Locate the cell with the specified text and output its [x, y] center coordinate. 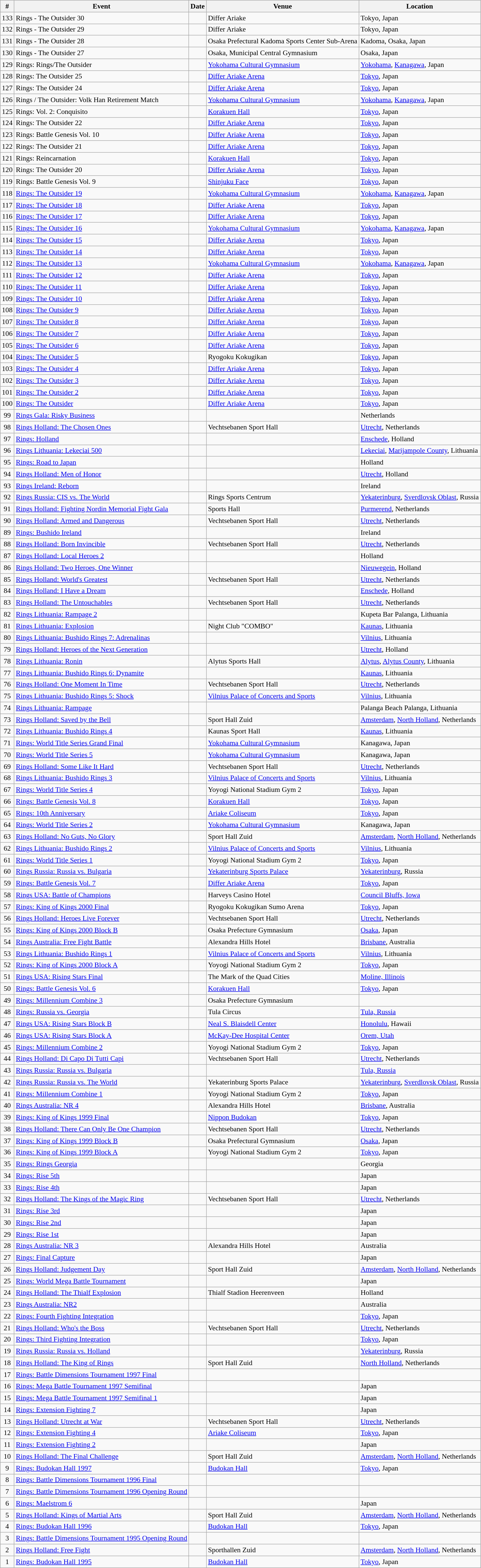
Rings / The Outsider: Volk Han Retirement Match [101, 100]
90 [7, 521]
Rings USA: Rising Stars Final [101, 977]
61 [7, 860]
Rings: The Outsider 5 [101, 357]
58 [7, 895]
Rings: Fourth Fighting Integration [101, 1316]
124 [7, 123]
34 [7, 1176]
129 [7, 65]
Rings: Rise 4th [101, 1187]
Rings Holland: Heroes of the Next Generation [101, 650]
Rings: The Outsider 16 [101, 229]
Rings Russia: Russia vs. Holland [101, 1351]
Rings: Battle Genesis Vol. 7 [101, 883]
Rings Holland: Who's the Boss [101, 1328]
71 [7, 743]
Kadoma, Osaka, Japan [420, 41]
Rings: Final Capture [101, 1258]
Rings: King of Kings 2000 Block B [101, 930]
87 [7, 556]
74 [7, 708]
Rings: The Outsider 13 [101, 264]
Sporthallen Zuid [283, 1550]
127 [7, 88]
35 [7, 1164]
Rings: Rise 2nd [101, 1223]
Rings: The Outsider 18 [101, 205]
95 [7, 463]
42 [7, 1082]
Rings: Holland [101, 439]
122 [7, 147]
7 [7, 1492]
Rings: Battle Genesis Vol. 8 [101, 802]
99 [7, 416]
68 [7, 778]
Rings: King of Kings 1999 Final [101, 1118]
Rings: The Outsider 7 [101, 334]
Rings: Extension Fighting 2 [101, 1445]
45 [7, 1047]
85 [7, 579]
4 [7, 1527]
Rings: Extension Fighting 4 [101, 1433]
33 [7, 1187]
Rings Holland: Saved by the Bell [101, 720]
Rings: Bushido Ireland [101, 533]
Sports Hall [283, 509]
77 [7, 673]
28 [7, 1246]
15 [7, 1398]
Rings Holland: Born Invincible [101, 544]
Osaka Prefectural Gymnasium [283, 1141]
Rings: Budokan Hall 1995 [101, 1562]
18 [7, 1363]
93 [7, 486]
Tula Circus [283, 1012]
26 [7, 1270]
Rings Holland: Some Like It Hard [101, 767]
# [7, 6]
Rings: Millennium Combine 3 [101, 1000]
50 [7, 989]
Rings Lithuania: Bushido Rings 4 [101, 731]
Alytus Sports Hall [283, 661]
131 [7, 41]
Rings Holland: No Guts, No Glory [101, 837]
Rings: Vol. 2: Conquisito [101, 112]
86 [7, 568]
63 [7, 837]
Rings - The Outsider 30 [101, 18]
132 [7, 30]
52 [7, 965]
Rings: Millennium Combine 2 [101, 1047]
Location [420, 6]
32 [7, 1199]
66 [7, 802]
Rings USA: Battle of Champions [101, 895]
24 [7, 1293]
Rings Holland: There Can Only Be One Champion [101, 1129]
92 [7, 497]
55 [7, 930]
McKay-Dee Hospital Center [283, 1035]
125 [7, 112]
84 [7, 591]
59 [7, 883]
Rings: The Outsider 12 [101, 275]
Rings: The Outsider 21 [101, 147]
Rings: The Outsider 8 [101, 322]
111 [7, 275]
70 [7, 755]
Rings: World Title Series 5 [101, 755]
Rings Holland: Fighting Nordin Memorial Fight Gala [101, 509]
Rings - The Outsider 27 [101, 53]
6 [7, 1503]
Rings: Maelstrom 6 [101, 1503]
107 [7, 322]
60 [7, 872]
Rings USA: Rising Stars Block A [101, 1035]
81 [7, 626]
Rings Holland: I Have a Dream [101, 591]
120 [7, 170]
Rings Holland: Di Capo Di Tutti Capi [101, 1059]
83 [7, 603]
27 [7, 1258]
105 [7, 345]
104 [7, 357]
29 [7, 1234]
30 [7, 1223]
14 [7, 1410]
44 [7, 1059]
Rings: King of Kings 2000 Block A [101, 965]
Rings: Rise 1st [101, 1234]
Purmerend, Netherlands [420, 509]
22 [7, 1316]
76 [7, 685]
Rings Holland: Two Heroes, One Winner [101, 568]
Rings: Battle Genesis Vol. 10 [101, 135]
Rings: Battle Dimensions Tournament 1995 Opening Round [101, 1538]
25 [7, 1281]
126 [7, 100]
Rings: Rings Georgia [101, 1164]
Rings: World Title Series 2 [101, 825]
67 [7, 790]
94 [7, 474]
Rings Lithuania: Bushido Rings 2 [101, 848]
116 [7, 217]
Rings: The Outsider 15 [101, 240]
Rings: Reincarnation [101, 158]
Rings Australia: NR 3 [101, 1246]
Rings: Millennium Combine 1 [101, 1094]
Nippon Budokan [283, 1118]
Rings: Battle Dimensions Tournament 1996 Opening Round [101, 1492]
Rings: The Outsider 9 [101, 310]
Rings Lithuania: Rampage [101, 708]
39 [7, 1118]
11 [7, 1445]
117 [7, 205]
Rings Holland: The Chosen Ones [101, 427]
Rings: The Outsider 24 [101, 88]
73 [7, 720]
38 [7, 1129]
51 [7, 977]
101 [7, 392]
Rings: The Outsider 3 [101, 381]
Alytus, Alytus County, Lithuania [420, 661]
Netherlands [420, 416]
Night Club "COMBO" [283, 626]
Moline, Illinois [420, 977]
Shinjuku Face [283, 182]
110 [7, 287]
Venue [283, 6]
108 [7, 310]
Rings: Mega Battle Tournament 1997 Semifinal [101, 1386]
Rings: The Outsider 19 [101, 193]
Rings: The Outsider 11 [101, 287]
Rings: Mega Battle Tournament 1997 Semifinal 1 [101, 1398]
Rings Russia: CIS vs. The World [101, 497]
Rings: Road to Japan [101, 463]
Rings: The Outsider 14 [101, 252]
36 [7, 1152]
Osaka, Municipal Central Gymnasium [283, 53]
Rings - The Outsider 29 [101, 30]
103 [7, 369]
48 [7, 1012]
Rings: King of Kings 2000 Final [101, 907]
80 [7, 638]
119 [7, 182]
Harveys Casino Hotel [283, 895]
Rings: 10th Anniversary [101, 813]
31 [7, 1211]
Rings Russia: Russia vs. The World [101, 1082]
Palanga Beach Palanga, Lithuania [420, 708]
Rings Holland: The Untouchables [101, 603]
Kupeta Bar Palanga, Lithuania [420, 615]
78 [7, 661]
Rings: Battle Dimensions Tournament 1996 Final [101, 1480]
Rings: The Outsider 6 [101, 345]
41 [7, 1094]
Rings: The Outsider 4 [101, 369]
115 [7, 229]
Rings - The Outsider 28 [101, 41]
Rings: The Outsider 17 [101, 217]
82 [7, 615]
72 [7, 731]
Honolulu, Hawaii [420, 1024]
Rings: The Outsider 22 [101, 123]
Rings: The Outsider [101, 404]
Rings: Budokan Hall 1996 [101, 1527]
Rings Holland: The Kings of the Magic Ring [101, 1199]
46 [7, 1035]
Orem, Utah [420, 1035]
Rings Holland: One Moment In Time [101, 685]
Kaunas Sport Hall [283, 731]
Lekeciai, Marijampole County, Lithuania [420, 451]
57 [7, 907]
The Mark of the Quad Cities [283, 977]
Ryogoku Kokugikan Sumo Arena [283, 907]
121 [7, 158]
Rings: World Title Series Grand Final [101, 743]
Thialf Stadion Heerenveen [283, 1293]
91 [7, 509]
Rings: The Outsider 10 [101, 299]
Osaka Prefectural Kadoma Sports Center Sub-Arena [283, 41]
98 [7, 427]
Rings Lithuania: Ronin [101, 661]
12 [7, 1433]
Council Bluffs, Iowa [420, 895]
Rings: Battle Dimensions Tournament 1997 Final [101, 1375]
Rings Ireland: Reborn [101, 486]
75 [7, 696]
Rings Holland: Local Heroes 2 [101, 556]
Rings Lithuania: Bushido Rings 1 [101, 954]
Rings: Budokan Hall 1997 [101, 1468]
Rings: World Title Series 4 [101, 790]
23 [7, 1305]
Rings: The Outsider 20 [101, 170]
Rings: Extension Fighting 7 [101, 1410]
8 [7, 1480]
Rings: Battle Genesis Vol. 6 [101, 989]
Neal S. Blaisdell Center [283, 1024]
17 [7, 1375]
19 [7, 1351]
113 [7, 252]
Rings: The Outsider 2 [101, 392]
37 [7, 1141]
Rings Lithuania: Bushido Rings 3 [101, 778]
Rings: King of Kings 1999 Block B [101, 1141]
Ryogoku Kokugikan [283, 357]
Rings: Battle Genesis Vol. 9 [101, 182]
Date [198, 6]
20 [7, 1339]
Rings Holland: Armed and Dangerous [101, 521]
69 [7, 767]
Rings Holland: Utrecht at War [101, 1422]
79 [7, 650]
96 [7, 451]
118 [7, 193]
114 [7, 240]
88 [7, 544]
Rings: World Title Series 1 [101, 860]
16 [7, 1386]
133 [7, 18]
Rings Holland: The King of Rings [101, 1363]
5 [7, 1515]
Rings Lithuania: Bushido Rings 6: Dynamite [101, 673]
54 [7, 942]
Event [101, 6]
Rings Holland: World's Greatest [101, 579]
65 [7, 813]
Rings: Russia vs. Georgia [101, 1012]
49 [7, 1000]
21 [7, 1328]
Rings USA: Rising Stars Block B [101, 1024]
1 [7, 1562]
Rings Australia: Free Fight Battle [101, 942]
Rings: King of Kings 1999 Block A [101, 1152]
2 [7, 1550]
Rings: Rings/The Outsider [101, 65]
Rings Holland: Free Fight [101, 1550]
10 [7, 1457]
40 [7, 1106]
100 [7, 404]
Rings Lithuania: Rampage 2 [101, 615]
Rings Holland: Judgement Day [101, 1270]
130 [7, 53]
56 [7, 919]
123 [7, 135]
3 [7, 1538]
Rings Holland: Men of Honor [101, 474]
Rings Holland: The Thialf Explosion [101, 1293]
53 [7, 954]
Rings: The Outsider 25 [101, 76]
43 [7, 1071]
Rings Lithuania: Explosion [101, 626]
Rings: Third Fighting Integration [101, 1339]
13 [7, 1422]
Rings: Rise 3rd [101, 1211]
128 [7, 76]
Rings: World Mega Battle Tournament [101, 1281]
Rings Holland: Heroes Live Forever [101, 919]
Rings Gala: Risky Business [101, 416]
Rings Lithuania: Bushido Rings 5: Shock [101, 696]
Rings Lithuania: Bushido Rings 7: Adrenalinas [101, 638]
Rings Lithuania: Lekeciai 500 [101, 451]
North Holland, Netherlands [420, 1363]
Rings: Rise 5th [101, 1176]
102 [7, 381]
Rings Holland: Kings of Martial Arts [101, 1515]
106 [7, 334]
97 [7, 439]
9 [7, 1468]
47 [7, 1024]
Rings Holland: The Final Challenge [101, 1457]
Nieuwegein, Holland [420, 568]
Rings Australia: NR 4 [101, 1106]
62 [7, 848]
89 [7, 533]
Rings Australia: NR2 [101, 1305]
Georgia [420, 1164]
64 [7, 825]
109 [7, 299]
112 [7, 264]
Rings Sports Centrum [283, 497]
